Capture the cell that displays the provided text and extract its (x, y) central coordinate. 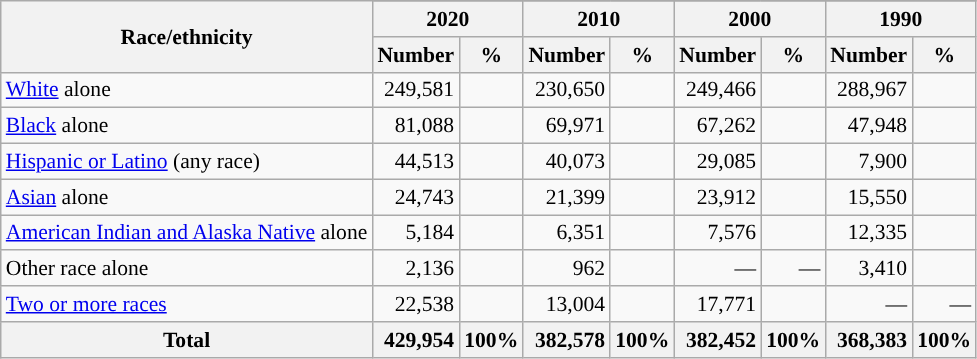
368,383 (868, 340)
13,004 (566, 304)
962 (566, 269)
American Indian and Alaska Native alone (187, 233)
24,743 (416, 197)
Black alone (187, 126)
21,399 (566, 197)
5,184 (416, 233)
Hispanic or Latino (any race) (187, 162)
2020 (448, 19)
17,771 (718, 304)
382,578 (566, 340)
15,550 (868, 197)
7,900 (868, 162)
2010 (598, 19)
44,513 (416, 162)
2,136 (416, 269)
382,452 (718, 340)
1990 (900, 19)
23,912 (718, 197)
Two or more races (187, 304)
249,466 (718, 90)
288,967 (868, 90)
67,262 (718, 126)
2000 (750, 19)
Other race alone (187, 269)
429,954 (416, 340)
Race/ethnicity (187, 36)
47,948 (868, 126)
29,085 (718, 162)
7,576 (718, 233)
3,410 (868, 269)
Total (187, 340)
69,971 (566, 126)
249,581 (416, 90)
230,650 (566, 90)
40,073 (566, 162)
22,538 (416, 304)
White alone (187, 90)
Asian alone (187, 197)
6,351 (566, 233)
81,088 (416, 126)
12,335 (868, 233)
